Pinpoint the cell where the given text exists, returning its (x, y) midpoint coordinate. 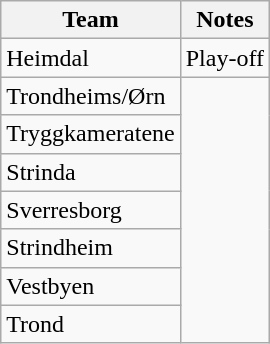
Trond (90, 324)
Notes (224, 20)
Sverresborg (90, 210)
Strindheim (90, 248)
Vestbyen (90, 286)
Play-off (224, 58)
Trondheims/Ørn (90, 96)
Team (90, 20)
Strinda (90, 172)
Tryggkameratene (90, 134)
Heimdal (90, 58)
